Find where the given text appears and provide that cell's center as [X, Y] coordinate. 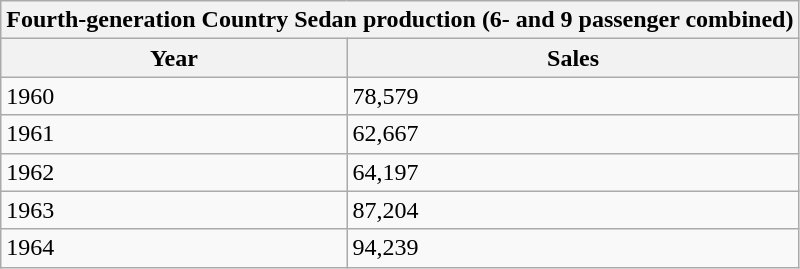
Fourth-generation Country Sedan production (6- and 9 passenger combined) [400, 20]
1961 [174, 134]
1963 [174, 210]
Year [174, 58]
62,667 [573, 134]
1960 [174, 96]
78,579 [573, 96]
94,239 [573, 248]
87,204 [573, 210]
1964 [174, 248]
Sales [573, 58]
1962 [174, 172]
64,197 [573, 172]
